Search for the cell housing the specified text and yield its (x, y) center coordinate. 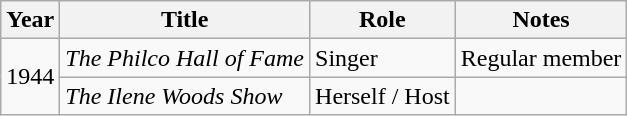
1944 (30, 77)
Notes (541, 20)
Year (30, 20)
Singer (383, 58)
The Ilene Woods Show (185, 96)
Role (383, 20)
Regular member (541, 58)
Title (185, 20)
Herself / Host (383, 96)
The Philco Hall of Fame (185, 58)
